Locate the cell with the specified text and output its (x, y) center coordinate. 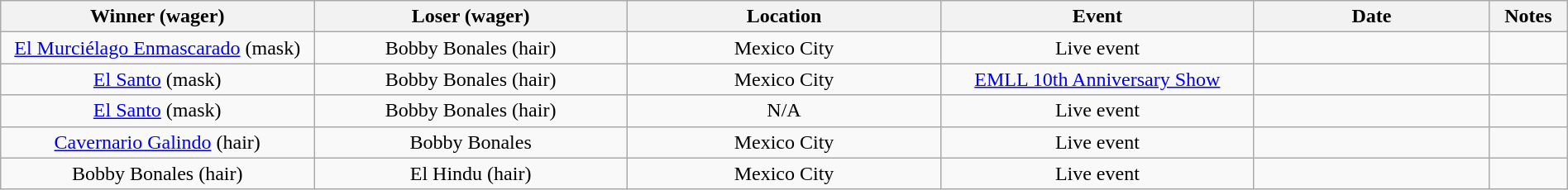
Notes (1528, 17)
Date (1371, 17)
Event (1097, 17)
EMLL 10th Anniversary Show (1097, 79)
Cavernario Galindo (hair) (157, 142)
N/A (784, 111)
El Hindu (hair) (471, 173)
Bobby Bonales (471, 142)
El Murciélago Enmascarado (mask) (157, 48)
Winner (wager) (157, 17)
Location (784, 17)
Loser (wager) (471, 17)
